Scan for the cell matching the given text and deliver its (X, Y) coordinate at center. 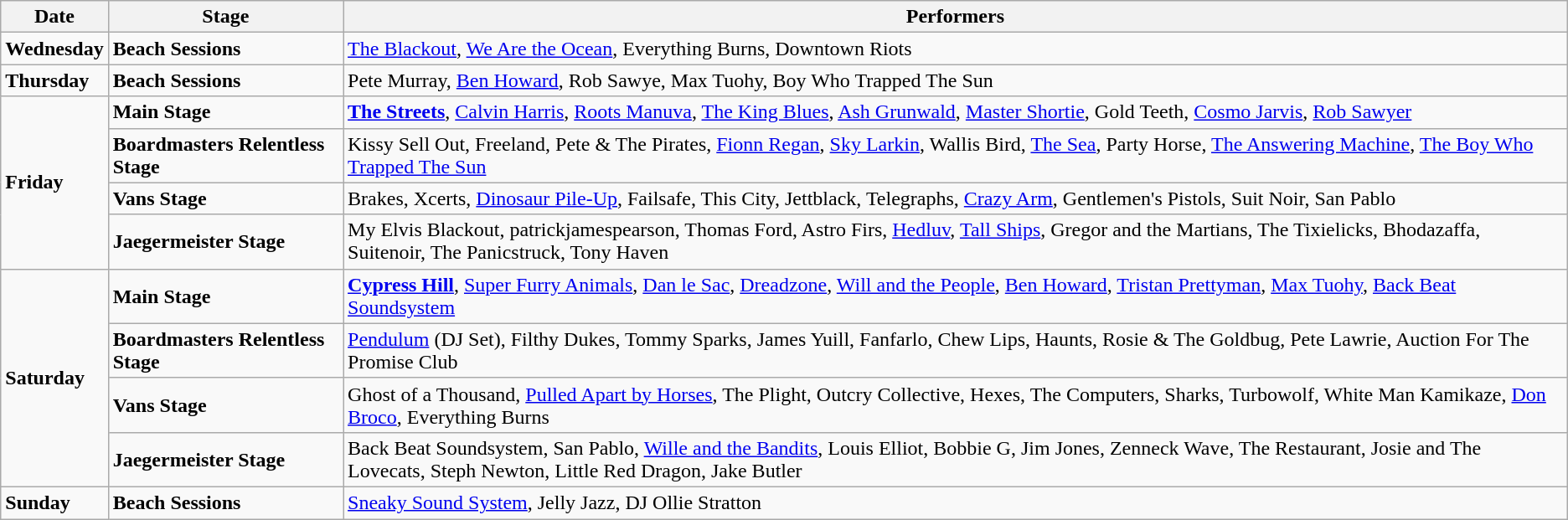
Performers (956, 17)
Stage (225, 17)
Saturday (54, 378)
Brakes, Xcerts, Dinosaur Pile-Up, Failsafe, This City, Jettblack, Telegraphs, Crazy Arm, Gentlemen's Pistols, Suit Noir, San Pablo (956, 198)
The Streets, Calvin Harris, Roots Manuva, The King Blues, Ash Grunwald, Master Shortie, Gold Teeth, Cosmo Jarvis, Rob Sawyer (956, 112)
Pete Murray, Ben Howard, Rob Sawye, Max Tuohy, Boy Who Trapped The Sun (956, 80)
Sneaky Sound System, Jelly Jazz, DJ Ollie Stratton (956, 502)
The Blackout, We Are the Ocean, Everything Burns, Downtown Riots (956, 49)
Date (54, 17)
Cypress Hill, Super Furry Animals, Dan le Sac, Dreadzone, Will and the People, Ben Howard, Tristan Prettyman, Max Tuohy, Back Beat Soundsystem (956, 296)
Sunday (54, 502)
Friday (54, 183)
Wednesday (54, 49)
Thursday (54, 80)
